Provide the (X, Y) coordinate of the cell's center where the given text is located.  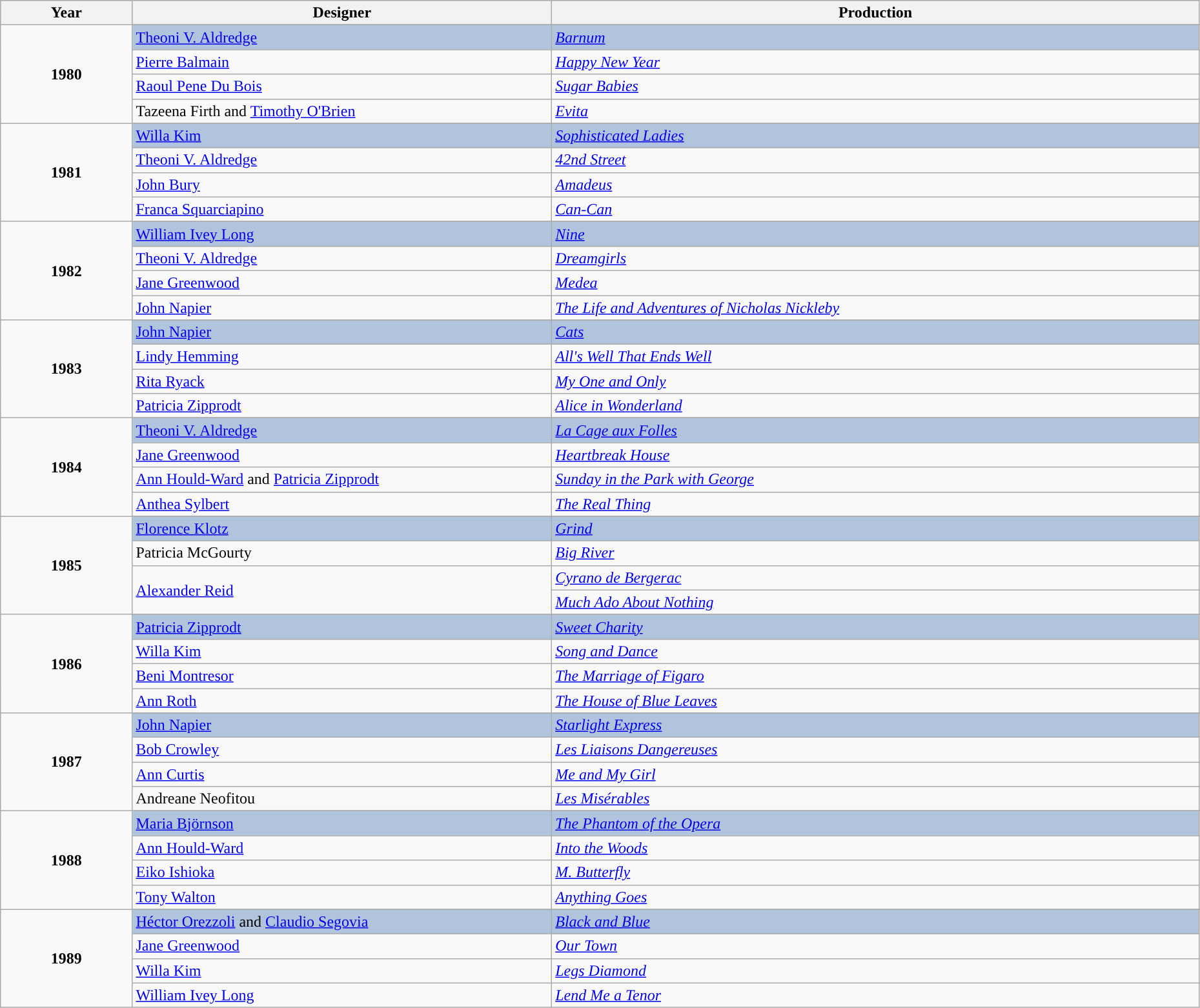
Black and Blue (875, 922)
Franca Squarciapino (342, 209)
42nd Street (875, 160)
Production (875, 13)
1988 (66, 860)
Big River (875, 553)
Héctor Orezzoli and Claudio Segovia (342, 922)
Evita (875, 111)
1984 (66, 467)
Song and Dance (875, 651)
Eiko Ishioka (342, 872)
Sweet Charity (875, 627)
Maria Björnson (342, 823)
Dreamgirls (875, 258)
The Marriage of Figaro (875, 676)
1981 (66, 172)
M. Butterfly (875, 872)
1989 (66, 958)
Lindy Hemming (342, 357)
Heartbreak House (875, 455)
Cats (875, 332)
Grind (875, 529)
Me and My Girl (875, 774)
1986 (66, 663)
Our Town (875, 946)
Legs Diamond (875, 971)
Sunday in the Park with George (875, 479)
Much Ado About Nothing (875, 602)
The Real Thing (875, 504)
Beni Montresor (342, 676)
Starlight Express (875, 725)
Rita Ryack (342, 381)
The Phantom of the Opera (875, 823)
1985 (66, 565)
Year (66, 13)
La Cage aux Folles (875, 430)
Designer (342, 13)
1987 (66, 762)
Nine (875, 234)
Les Liaisons Dangereuses (875, 750)
My One and Only (875, 381)
Ann Hould-Ward and Patricia Zipprodt (342, 479)
Raoul Pene Du Bois (342, 86)
Sophisticated Ladies (875, 136)
Amadeus (875, 185)
Can-Can (875, 209)
The Life and Adventures of Nicholas Nickleby (875, 308)
John Bury (342, 185)
Happy New Year (875, 62)
Cyrano de Bergerac (875, 578)
Barnum (875, 37)
Into the Woods (875, 848)
1982 (66, 270)
1983 (66, 369)
1980 (66, 74)
Patricia McGourty (342, 553)
Florence Klotz (342, 529)
Ann Hould-Ward (342, 848)
Tony Walton (342, 897)
Alexander Reid (342, 590)
The House of Blue Leaves (875, 700)
Lend Me a Tenor (875, 995)
Sugar Babies (875, 86)
Medea (875, 283)
Tazeena Firth and Timothy O'Brien (342, 111)
Ann Roth (342, 700)
Les Misérables (875, 799)
Bob Crowley (342, 750)
Pierre Balmain (342, 62)
Anthea Sylbert (342, 504)
Alice in Wonderland (875, 406)
Ann Curtis (342, 774)
Anything Goes (875, 897)
Andreane Neofitou (342, 799)
All's Well That Ends Well (875, 357)
